Find where the given text appears and provide that cell's center as [X, Y] coordinate. 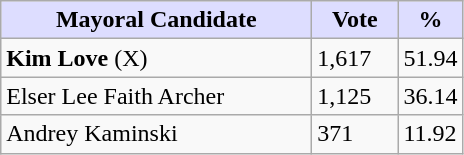
Vote [355, 20]
11.92 [430, 134]
Andrey Kaminski [156, 134]
Mayoral Candidate [156, 20]
36.14 [430, 96]
Kim Love (X) [156, 58]
% [430, 20]
371 [355, 134]
1,617 [355, 58]
51.94 [430, 58]
1,125 [355, 96]
Elser Lee Faith Archer [156, 96]
